For the text-containing cell, return its midpoint in [X, Y] coordinate format. 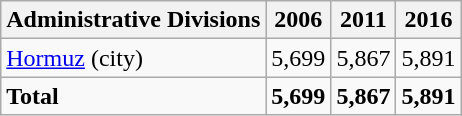
2011 [364, 20]
2016 [428, 20]
Administrative Divisions [134, 20]
2006 [298, 20]
Total [134, 96]
Hormuz (city) [134, 58]
